Output the [x, y] coordinate of the center of the cell containing the given text.  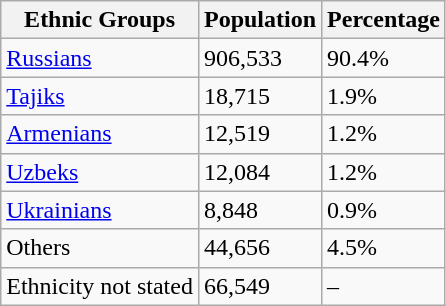
90.4% [384, 58]
Population [260, 20]
Ukrainians [100, 210]
906,533 [260, 58]
0.9% [384, 210]
18,715 [260, 96]
Others [100, 248]
8,848 [260, 210]
1.9% [384, 96]
Uzbeks [100, 172]
– [384, 286]
Ethnic Groups [100, 20]
Ethnicity not stated [100, 286]
4.5% [384, 248]
12,519 [260, 134]
44,656 [260, 248]
66,549 [260, 286]
12,084 [260, 172]
Percentage [384, 20]
Tajiks [100, 96]
Armenians [100, 134]
Russians [100, 58]
